Return (X, Y) of the center of cell containing provided text 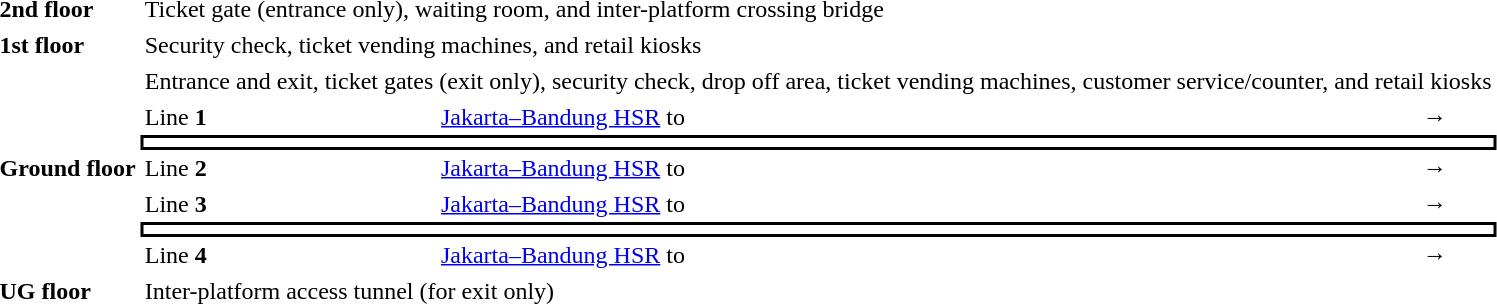
Line 4 (272, 255)
Entrance and exit, ticket gates (exit only), security check, drop off area, ticket vending machines, customer service/counter, and retail kiosks (818, 81)
Line 2 (272, 168)
Line 1 (272, 117)
Line 3 (272, 204)
Security check, ticket vending machines, and retail kiosks (818, 45)
